Locate the cell with the specified text and output its [X, Y] center coordinate. 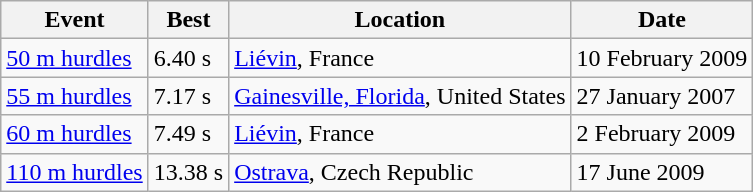
110 m hurdles [74, 172]
7.49 s [188, 134]
Event [74, 20]
Date [662, 20]
50 m hurdles [74, 58]
17 June 2009 [662, 172]
6.40 s [188, 58]
60 m hurdles [74, 134]
10 February 2009 [662, 58]
55 m hurdles [74, 96]
Best [188, 20]
13.38 s [188, 172]
Gainesville, Florida, United States [400, 96]
7.17 s [188, 96]
Ostrava, Czech Republic [400, 172]
27 January 2007 [662, 96]
2 February 2009 [662, 134]
Location [400, 20]
